Extract the [x, y] coordinate from the center of the cell holding the provided text.  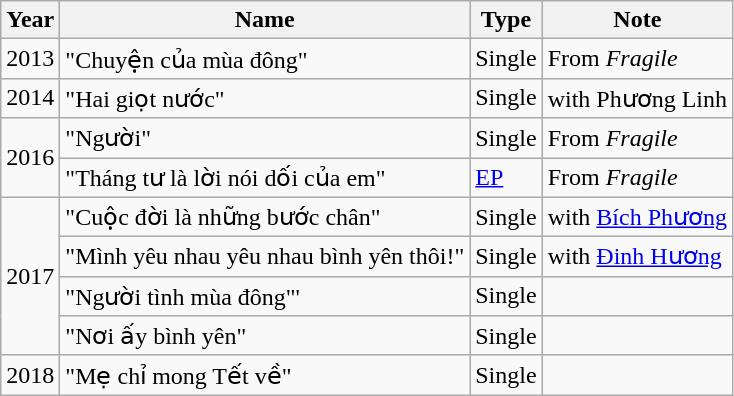
"Chuyện của mùa đông" [265, 59]
"Hai giọt nước" [265, 98]
"Mình yêu nhau yêu nhau bình yên thôi!" [265, 257]
with Bích Phương [637, 217]
2014 [30, 98]
with Đinh Hương [637, 257]
"Người tình mùa đông"' [265, 296]
Note [637, 20]
"Mẹ chỉ mong Tết về" [265, 375]
2017 [30, 276]
"Tháng tư là lời nói dối của em" [265, 178]
Type [506, 20]
EP [506, 178]
2018 [30, 375]
with Phương Linh [637, 98]
"Người" [265, 138]
2013 [30, 59]
"Cuộc đời là những bước chân" [265, 217]
Name [265, 20]
2016 [30, 158]
"Nơi ấy bình yên" [265, 336]
Year [30, 20]
